Scan for the cell matching the given text and deliver its (X, Y) coordinate at center. 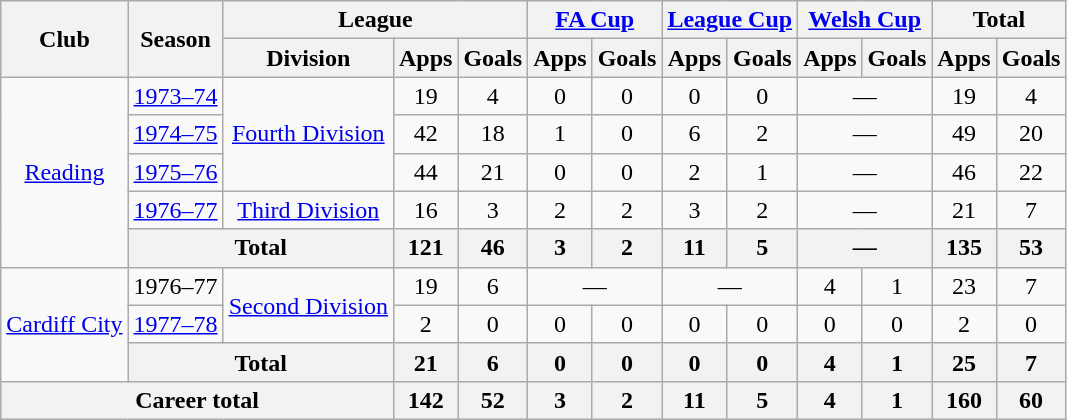
Fourth Division (308, 134)
20 (1031, 134)
1974–75 (176, 134)
22 (1031, 172)
Second Division (308, 305)
52 (493, 400)
42 (425, 134)
135 (964, 248)
121 (425, 248)
Division (308, 58)
Welsh Cup (865, 20)
53 (1031, 248)
League Cup (730, 20)
160 (964, 400)
49 (964, 134)
Cardiff City (64, 324)
Career total (198, 400)
60 (1031, 400)
1975–76 (176, 172)
Season (176, 39)
Reading (64, 172)
Third Division (308, 210)
FA Cup (595, 20)
23 (964, 286)
Club (64, 39)
16 (425, 210)
1973–74 (176, 96)
League (376, 20)
25 (964, 362)
44 (425, 172)
18 (493, 134)
1977–78 (176, 324)
142 (425, 400)
